Capture the cell that displays the provided text and extract its [x, y] central coordinate. 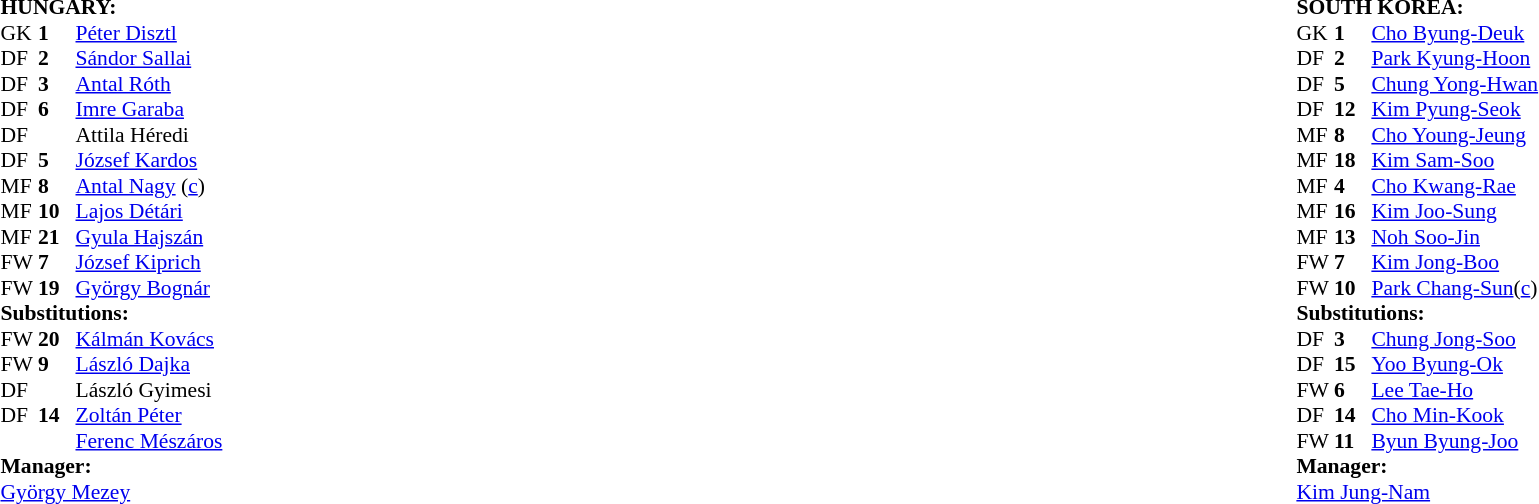
József Kiprich [150, 263]
Lajos Détári [150, 211]
Chung Yong-Hwan [1454, 84]
16 [1353, 211]
Yoo Byung-Ok [1454, 365]
Chung Jong-Soo [1454, 339]
Antal Nagy (c) [150, 186]
12 [1353, 109]
Cho Min-Kook [1454, 415]
József Kardos [150, 161]
Kim Joo-Sung [1454, 211]
Gyula Hajszán [150, 237]
Cho Kwang-Rae [1454, 186]
Noh Soo-Jin [1454, 237]
20 [57, 339]
Cho Young-Jeung [1454, 135]
Ferenc Mészáros [150, 441]
13 [1353, 237]
Sándor Sallai [150, 59]
9 [57, 365]
Cho Byung-Deuk [1454, 33]
15 [1353, 365]
Kim Jong-Boo [1454, 263]
Lee Tae-Ho [1454, 390]
László Gyimesi [150, 390]
19 [57, 288]
18 [1353, 161]
Kálmán Kovács [150, 339]
Park Kyung-Hoon [1454, 59]
Kim Pyung-Seok [1454, 109]
Zoltán Péter [150, 415]
Kim Sam-Soo [1454, 161]
Attila Héredi [150, 135]
4 [1353, 186]
György Bognár [150, 288]
11 [1353, 441]
Park Chang-Sun(c) [1454, 288]
László Dajka [150, 365]
Byun Byung-Joo [1454, 441]
Antal Róth [150, 84]
21 [57, 237]
Imre Garaba [150, 109]
Péter Disztl [150, 33]
